Search for the cell housing the specified text and yield its [X, Y] center coordinate. 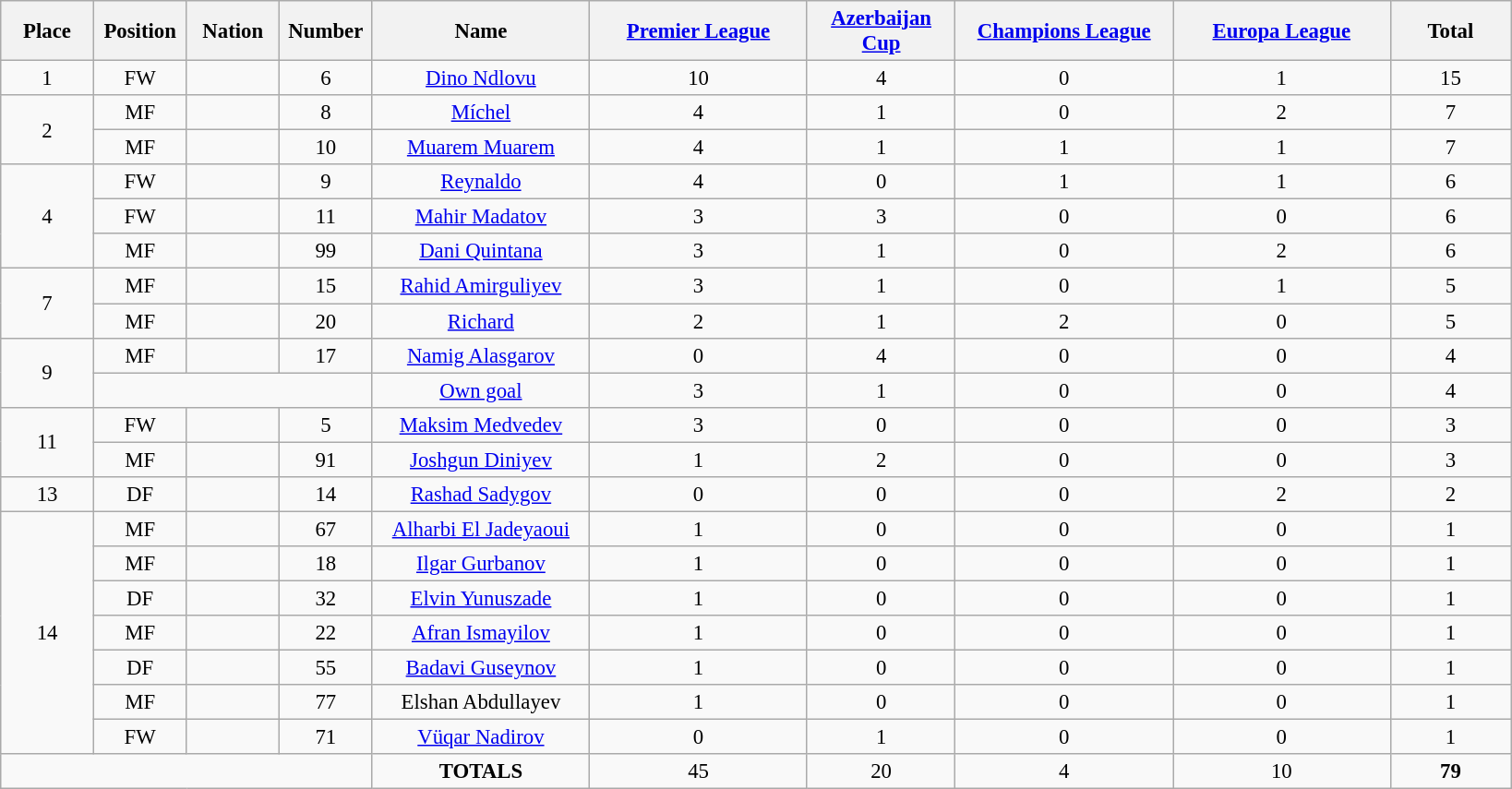
Total [1451, 31]
Mahir Madatov [481, 217]
Elvin Yunuszade [481, 598]
Dani Quintana [481, 252]
17 [327, 355]
Badavi Guseynov [481, 668]
Rahid Amirguliyev [481, 286]
32 [327, 598]
71 [327, 737]
Nation [233, 31]
Own goal [481, 390]
Vüqar Nadirov [481, 737]
67 [327, 529]
8 [327, 113]
Dino Ndlovu [481, 78]
55 [327, 668]
Alharbi El Jadeyaoui [481, 529]
Ilgar Gurbanov [481, 564]
Afran Ismayilov [481, 633]
Elshan Abdullayev [481, 702]
Rashad Sadygov [481, 495]
Reynaldo [481, 182]
Maksim Medvedev [481, 424]
Richard [481, 321]
Position [140, 31]
18 [327, 564]
22 [327, 633]
Europa League [1281, 31]
Muarem Muarem [481, 148]
Name [481, 31]
Namig Alasgarov [481, 355]
13 [48, 495]
Premier League [699, 31]
45 [699, 771]
TOTALS [481, 771]
99 [327, 252]
Number [327, 31]
Place [48, 31]
Champions League [1064, 31]
79 [1451, 771]
Míchel [481, 113]
Azerbaijan Cup [881, 31]
91 [327, 460]
Joshgun Diniyev [481, 460]
77 [327, 702]
